Return [X, Y] of the center of cell containing provided text 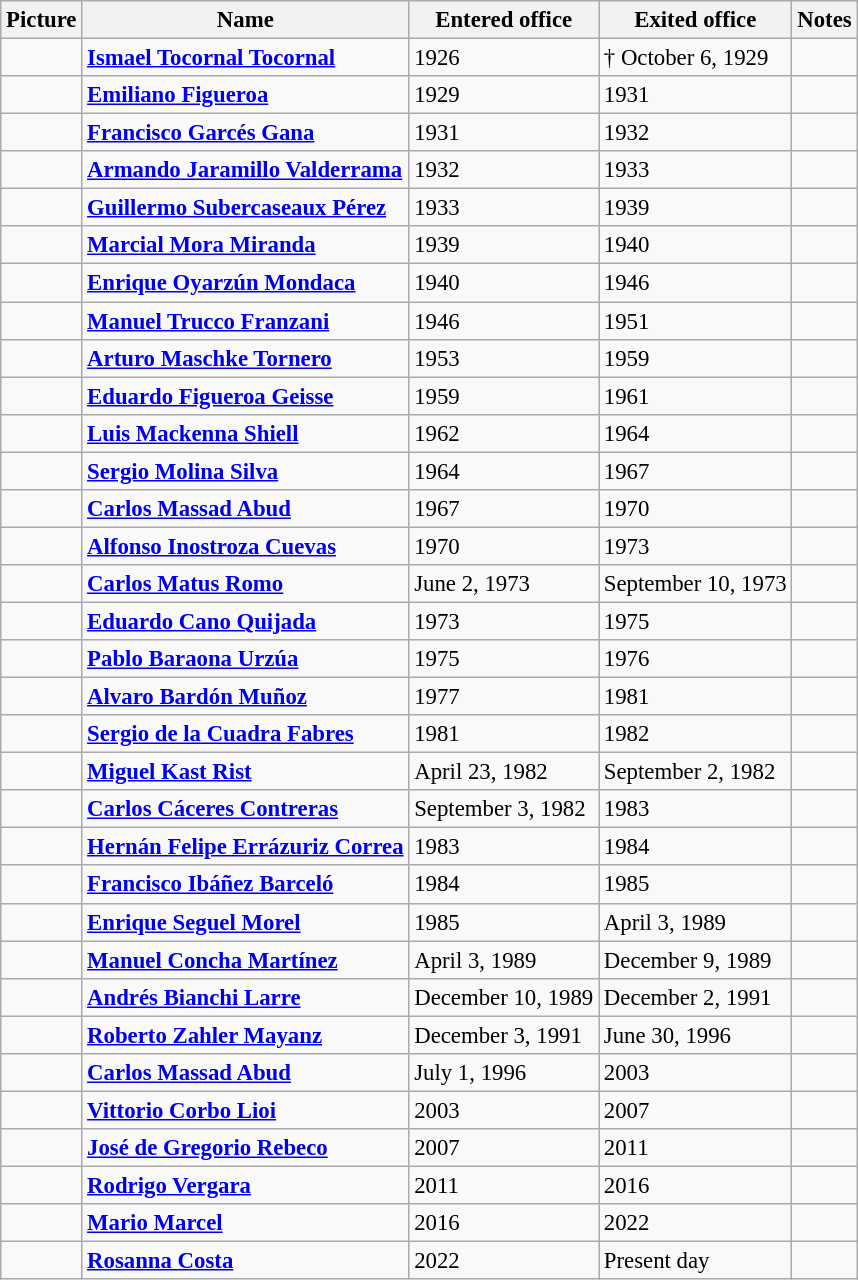
Present day [696, 1261]
1951 [696, 321]
Notes [824, 20]
Luis Mackenna Shiell [246, 433]
Emiliano Figueroa [246, 95]
Enrique Seguel Morel [246, 922]
Hernán Felipe Errázuriz Correa [246, 847]
Alfonso Inostroza Cuevas [246, 546]
Eduardo Figueroa Geisse [246, 396]
Andrés Bianchi Larre [246, 997]
Mario Marcel [246, 1223]
June 2, 1973 [504, 584]
Francisco Garcés Gana [246, 133]
Ismael Tocornal Tocornal [246, 58]
Arturo Maschke Tornero [246, 358]
Marcial Mora Miranda [246, 245]
June 30, 1996 [696, 1035]
July 1, 1996 [504, 1073]
Picture [42, 20]
Exited office [696, 20]
Pablo Baraona Urzúa [246, 659]
1982 [696, 734]
Alvaro Bardón Muñoz [246, 697]
Armando Jaramillo Valderrama [246, 170]
Francisco Ibáñez Barceló [246, 885]
† October 6, 1929 [696, 58]
Rodrigo Vergara [246, 1185]
April 23, 1982 [504, 772]
Eduardo Cano Quijada [246, 621]
September 3, 1982 [504, 809]
December 10, 1989 [504, 997]
Enrique Oyarzún Mondaca [246, 283]
1926 [504, 58]
September 2, 1982 [696, 772]
Carlos Matus Romo [246, 584]
Roberto Zahler Mayanz [246, 1035]
Vittorio Corbo Lioi [246, 1110]
Miguel Kast Rist [246, 772]
1976 [696, 659]
1961 [696, 396]
Manuel Concha Martínez [246, 960]
Rosanna Costa [246, 1261]
December 2, 1991 [696, 997]
Manuel Trucco Franzani [246, 321]
Name [246, 20]
December 9, 1989 [696, 960]
Entered office [504, 20]
1977 [504, 697]
Guillermo Subercaseaux Pérez [246, 208]
Sergio de la Cuadra Fabres [246, 734]
José de Gregorio Rebeco [246, 1148]
1962 [504, 433]
September 10, 1973 [696, 584]
Carlos Cáceres Contreras [246, 809]
1953 [504, 358]
Sergio Molina Silva [246, 471]
1929 [504, 95]
December 3, 1991 [504, 1035]
